Extract the (X, Y) coordinate from the center of the cell holding the provided text.  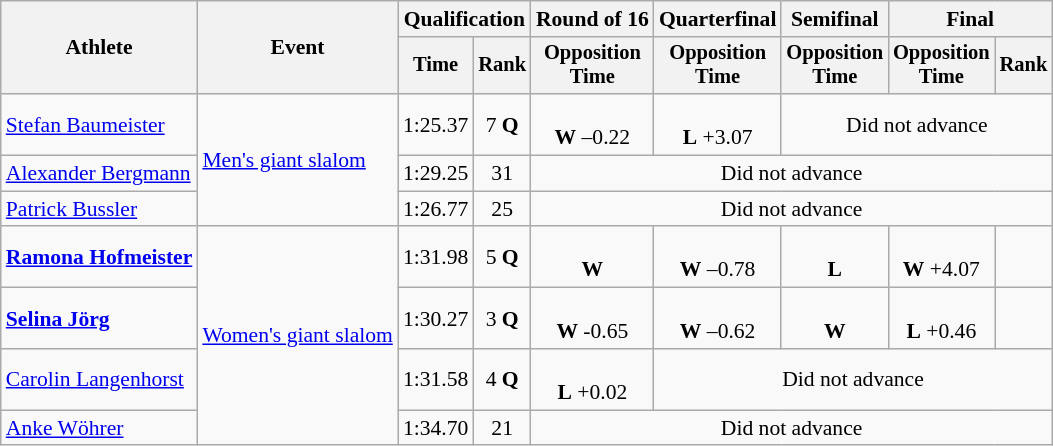
31 (502, 174)
1:31.98 (436, 258)
3 Q (502, 318)
Ramona Hofmeister (100, 258)
1:31.58 (436, 380)
Men's giant slalom (298, 160)
7 Q (502, 124)
W –0.62 (718, 318)
W –0.22 (592, 124)
Carolin Langenhorst (100, 380)
W -0.65 (592, 318)
21 (502, 428)
Athlete (100, 48)
Time (436, 66)
Qualification (464, 19)
L (834, 258)
1:26.77 (436, 209)
L +0.02 (592, 380)
25 (502, 209)
Event (298, 48)
W –0.78 (718, 258)
Patrick Bussler (100, 209)
Women's giant slalom (298, 336)
L +0.46 (942, 318)
Anke Wöhrer (100, 428)
Round of 16 (592, 19)
Selina Jörg (100, 318)
Quarterfinal (718, 19)
1:30.27 (436, 318)
L +3.07 (718, 124)
4 Q (502, 380)
1:29.25 (436, 174)
Alexander Bergmann (100, 174)
5 Q (502, 258)
Semifinal (834, 19)
Final (970, 19)
Stefan Baumeister (100, 124)
1:25.37 (436, 124)
1:34.70 (436, 428)
W +4.07 (942, 258)
